Find where the given text appears and provide that cell's center as [x, y] coordinate. 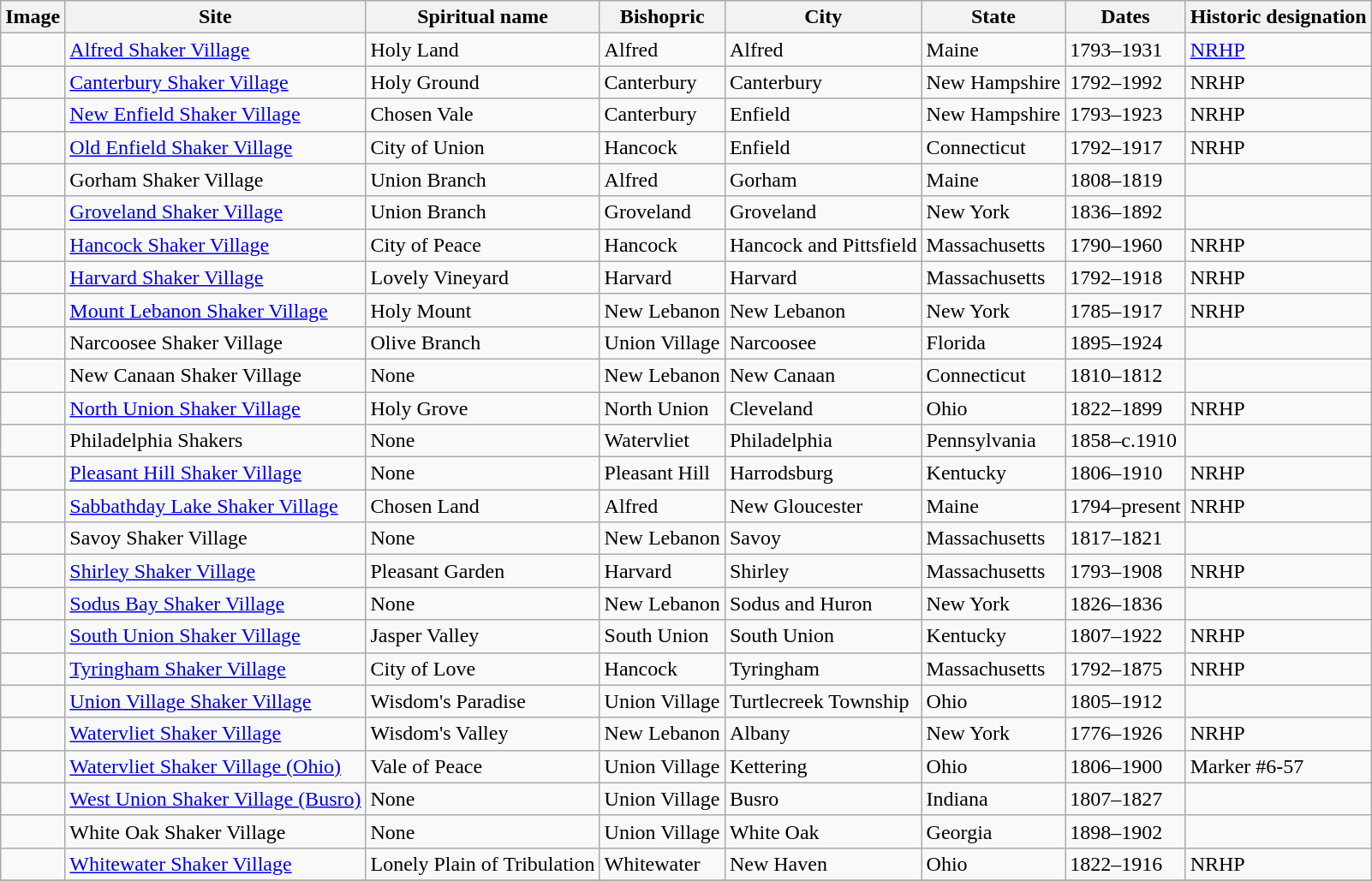
1836–1892 [1125, 212]
City of Union [483, 147]
Cleveland [823, 408]
Kettering [823, 766]
Whitewater [662, 864]
New Enfield Shaker Village [216, 115]
Watervliet [662, 441]
Union Village Shaker Village [216, 701]
Gorham [823, 180]
1793–1908 [1125, 571]
North Union Shaker Village [216, 408]
Narcoosee [823, 342]
New Canaan [823, 375]
North Union [662, 408]
Watervliet Shaker Village (Ohio) [216, 766]
Sodus and Huron [823, 604]
City of Love [483, 669]
1792–1875 [1125, 669]
Harrodsburg [823, 473]
Image [33, 17]
Site [216, 17]
Pleasant Hill Shaker Village [216, 473]
1817–1821 [1125, 539]
1826–1836 [1125, 604]
Historic designation [1278, 17]
Turtlecreek Township [823, 701]
1807–1827 [1125, 799]
Florida [993, 342]
Lonely Plain of Tribulation [483, 864]
City of Peace [483, 245]
Wisdom's Paradise [483, 701]
Philadelphia [823, 441]
1808–1819 [1125, 180]
1793–1931 [1125, 50]
1898–1902 [1125, 831]
New Canaan Shaker Village [216, 375]
1822–1916 [1125, 864]
Pleasant Garden [483, 571]
1792–1917 [1125, 147]
Bishopric [662, 17]
Chosen Land [483, 506]
1806–1910 [1125, 473]
Jasper Valley [483, 636]
Spiritual name [483, 17]
Hancock Shaker Village [216, 245]
White Oak Shaker Village [216, 831]
Hancock and Pittsfield [823, 245]
1806–1900 [1125, 766]
Groveland Shaker Village [216, 212]
Georgia [993, 831]
1792–1992 [1125, 82]
Harvard Shaker Village [216, 277]
Lovely Vineyard [483, 277]
White Oak [823, 831]
Holy Land [483, 50]
New Haven [823, 864]
1895–1924 [1125, 342]
Albany [823, 734]
City [823, 17]
1776–1926 [1125, 734]
1785–1917 [1125, 310]
1793–1923 [1125, 115]
Old Enfield Shaker Village [216, 147]
Holy Mount [483, 310]
Canterbury Shaker Village [216, 82]
1858–c.1910 [1125, 441]
1792–1918 [1125, 277]
1807–1922 [1125, 636]
Gorham Shaker Village [216, 180]
Whitewater Shaker Village [216, 864]
Shirley Shaker Village [216, 571]
Savoy [823, 539]
State [993, 17]
Savoy Shaker Village [216, 539]
Watervliet Shaker Village [216, 734]
Wisdom's Valley [483, 734]
Pennsylvania [993, 441]
Olive Branch [483, 342]
Shirley [823, 571]
Alfred Shaker Village [216, 50]
Tyringham [823, 669]
Holy Grove [483, 408]
West Union Shaker Village (Busro) [216, 799]
Sabbathday Lake Shaker Village [216, 506]
1805–1912 [1125, 701]
Holy Ground [483, 82]
Philadelphia Shakers [216, 441]
Busro [823, 799]
New Gloucester [823, 506]
Dates [1125, 17]
1790–1960 [1125, 245]
Vale of Peace [483, 766]
1810–1812 [1125, 375]
Marker #6-57 [1278, 766]
Sodus Bay Shaker Village [216, 604]
Indiana [993, 799]
1822–1899 [1125, 408]
South Union Shaker Village [216, 636]
Narcoosee Shaker Village [216, 342]
Tyringham Shaker Village [216, 669]
Mount Lebanon Shaker Village [216, 310]
1794–present [1125, 506]
Pleasant Hill [662, 473]
Chosen Vale [483, 115]
